From the cell containing the given text, extract its center point as [x, y] coordinate. 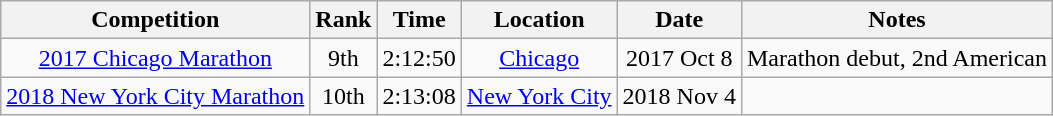
Rank [344, 20]
Notes [896, 20]
Date [679, 20]
Chicago [539, 58]
2:13:08 [419, 96]
2018 Nov 4 [679, 96]
2018 New York City Marathon [156, 96]
10th [344, 96]
Competition [156, 20]
Marathon debut, 2nd American [896, 58]
2:12:50 [419, 58]
2017 Oct 8 [679, 58]
9th [344, 58]
New York City [539, 96]
2017 Chicago Marathon [156, 58]
Location [539, 20]
Time [419, 20]
